Scan for the cell matching the given text and deliver its (X, Y) coordinate at center. 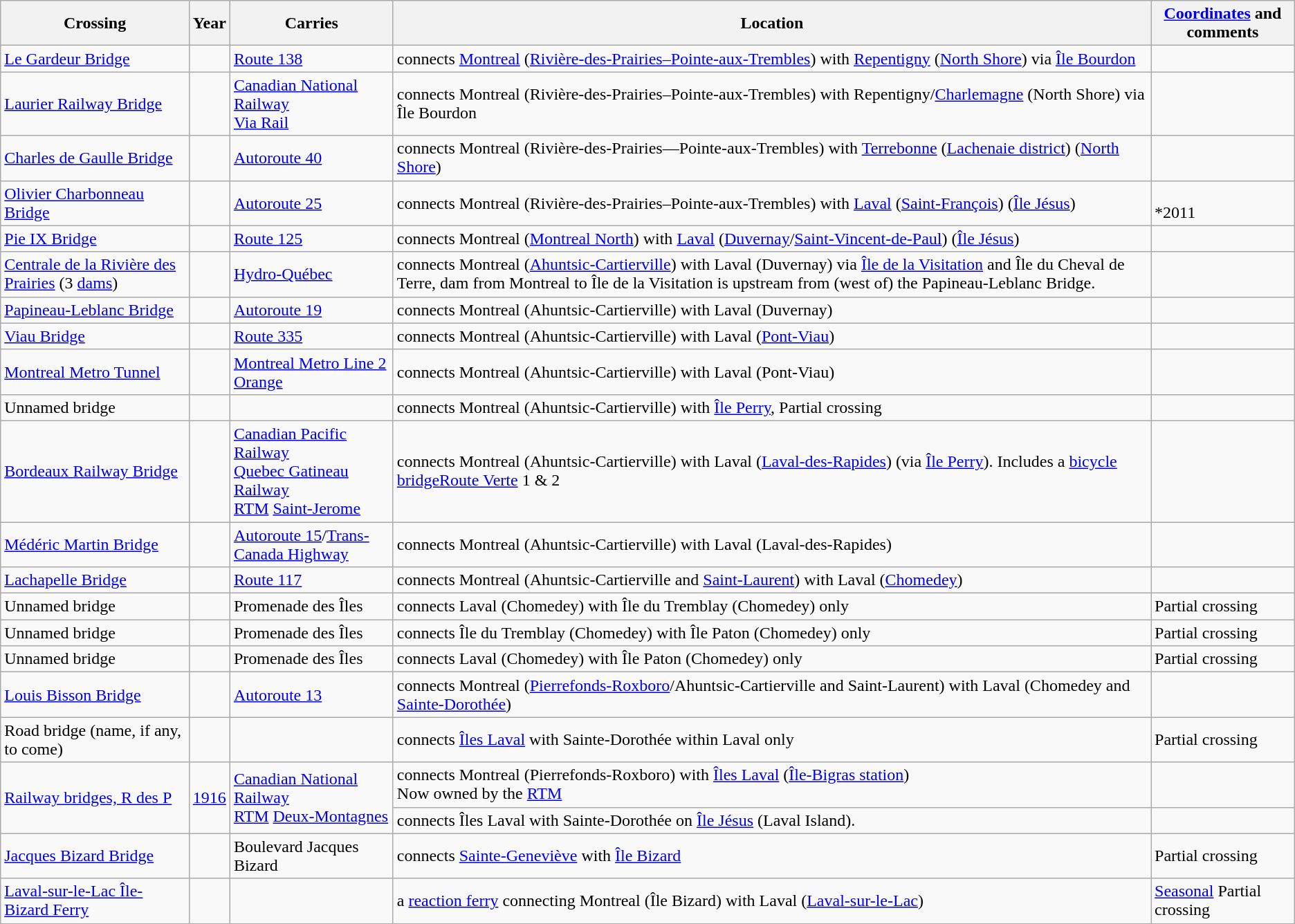
*2011 (1223, 203)
connects Îles Laval with Sainte-Dorothée within Laval only (772, 740)
connects Montreal (Rivière-des-Prairies–Pointe-aux-Trembles) with Repentigny/Charlemagne (North Shore) via Île Bourdon (772, 104)
connects Sainte-Geneviève with Île Bizard (772, 856)
connects Montreal (Ahuntsic-Cartierville) with Laval (Laval-des-Rapides) (via Île Perry). Includes a bicycle bridgeRoute Verte 1 & 2 (772, 471)
Montreal Metro Tunnel (95, 372)
connects Montreal (Montreal North) with Laval (Duvernay/Saint-Vincent-de-Paul) (Île Jésus) (772, 239)
Route 138 (311, 59)
Route 335 (311, 336)
Le Gardeur Bridge (95, 59)
Centrale de la Rivière des Prairies (3 dams) (95, 274)
Autoroute 19 (311, 310)
Charles de Gaulle Bridge (95, 158)
Boulevard Jacques Bizard (311, 856)
Jacques Bizard Bridge (95, 856)
Seasonal Partial crossing (1223, 900)
Route 125 (311, 239)
Hydro-Québec (311, 274)
Road bridge (name, if any, to come) (95, 740)
Canadian National Railway Via Rail (311, 104)
connects Montreal (Pierrefonds-Roxboro/Ahuntsic-Cartierville and Saint-Laurent) with Laval (Chomedey and Sainte-Dorothée) (772, 694)
Canadian Pacific Railway Quebec Gatineau RailwayRTM Saint-Jerome (311, 471)
connects Montreal (Ahuntsic-Cartierville) with Laval (Duvernay) (772, 310)
connects Montreal (Ahuntsic-Cartierville) with Laval (Laval-des-Rapides) (772, 544)
Viau Bridge (95, 336)
connects Laval (Chomedey) with Île Paton (Chomedey) only (772, 659)
Coordinates and comments (1223, 24)
Canadian National Railway RTM Deux-Montagnes (311, 798)
Crossing (95, 24)
Lachapelle Bridge (95, 580)
Route 117 (311, 580)
Bordeaux Railway Bridge (95, 471)
Montreal Metro Line 2 Orange (311, 372)
Autoroute 15/Trans-Canada Highway (311, 544)
Laurier Railway Bridge (95, 104)
connects Montreal (Rivière-des-Prairies–Pointe-aux-Trembles) with Repentigny (North Shore) via Île Bourdon (772, 59)
connects Île du Tremblay (Chomedey) with Île Paton (Chomedey) only (772, 633)
connects Montreal (Rivière-des-Prairies—Pointe-aux-Trembles) with Terrebonne (Lachenaie district) (North Shore) (772, 158)
Papineau-Leblanc Bridge (95, 310)
Autoroute 25 (311, 203)
Pie IX Bridge (95, 239)
a reaction ferry connecting Montreal (Île Bizard) with Laval (Laval-sur-le-Lac) (772, 900)
connects Montreal (Ahuntsic-Cartierville and Saint-Laurent) with Laval (Chomedey) (772, 580)
Médéric Martin Bridge (95, 544)
Location (772, 24)
Railway bridges, R des P (95, 798)
Autoroute 40 (311, 158)
Year (209, 24)
connects Montreal (Ahuntsic-Cartierville) with Île Perry, Partial crossing (772, 407)
Olivier Charbonneau Bridge (95, 203)
Laval-sur-le-Lac Île-Bizard Ferry (95, 900)
connects Montreal (Pierrefonds-Roxboro) with Îles Laval (Île-Bigras station)Now owned by the RTM (772, 784)
Carries (311, 24)
1916 (209, 798)
Louis Bisson Bridge (95, 694)
connects Îles Laval with Sainte-Dorothée on Île Jésus (Laval Island). (772, 820)
connects Laval (Chomedey) with Île du Tremblay (Chomedey) only (772, 607)
connects Montreal (Rivière-des-Prairies–Pointe-aux-Trembles) with Laval (Saint-François) (Île Jésus) (772, 203)
Autoroute 13 (311, 694)
